Output the [X, Y] coordinate of the center of the cell containing the given text.  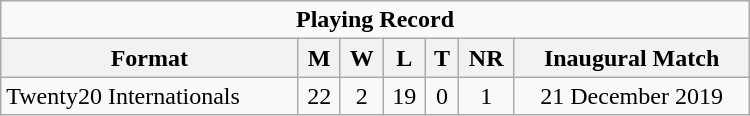
22 [320, 96]
19 [404, 96]
Format [150, 58]
2 [362, 96]
T [442, 58]
NR [486, 58]
Inaugural Match [632, 58]
M [320, 58]
1 [486, 96]
Playing Record [375, 20]
Twenty20 Internationals [150, 96]
W [362, 58]
0 [442, 96]
21 December 2019 [632, 96]
L [404, 58]
